Identify which cell holds the provided text, then report its [X, Y] central coordinate. 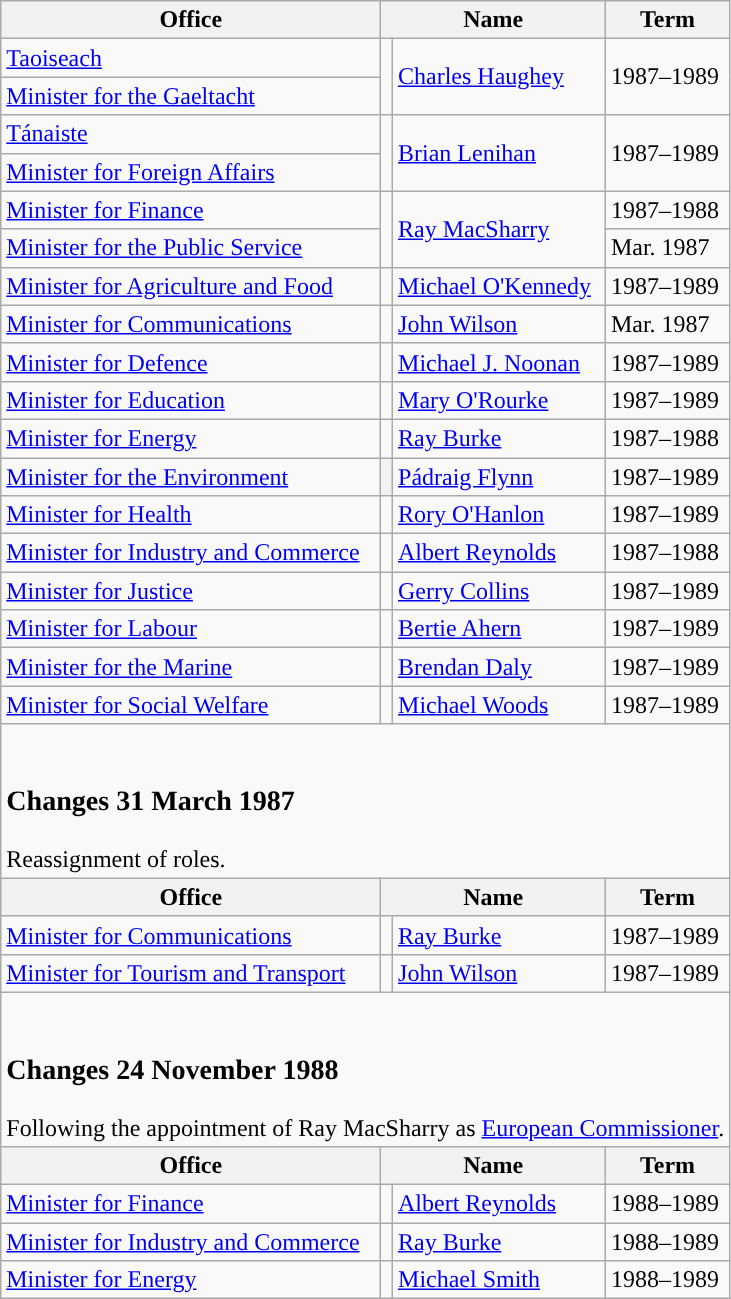
Changes 31 March 1987Reassignment of roles. [366, 801]
Michael O'Kennedy [500, 286]
Minister for Education [191, 400]
Minister for Labour [191, 629]
Pádraig Flynn [500, 477]
Minister for Agriculture and Food [191, 286]
Brendan Daly [500, 667]
Changes 24 November 1988Following the appointment of Ray MacSharry as European Commissioner. [366, 1069]
Charles Haughey [500, 77]
Minister for the Environment [191, 477]
Minister for the Gaeltacht [191, 96]
Minister for the Marine [191, 667]
Gerry Collins [500, 591]
Ray MacSharry [500, 229]
Minister for Defence [191, 362]
Mary O'Rourke [500, 400]
Taoiseach [191, 58]
Minister for Social Welfare [191, 705]
Michael Woods [500, 705]
Rory O'Hanlon [500, 515]
Minister for Health [191, 515]
Minister for the Public Service [191, 248]
Bertie Ahern [500, 629]
Minister for Tourism and Transport [191, 973]
Minister for Foreign Affairs [191, 172]
Michael J. Noonan [500, 362]
Minister for Justice [191, 591]
Tánaiste [191, 134]
Brian Lenihan [500, 153]
Michael Smith [500, 1280]
